Identify which cell holds the provided text, then report its [X, Y] central coordinate. 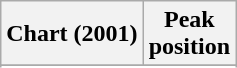
Peakposition [189, 34]
Chart (2001) [72, 34]
